Search for the cell housing the specified text and yield its [x, y] center coordinate. 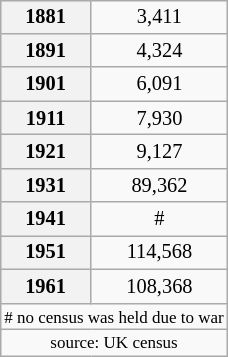
4,324 [160, 51]
6,091 [160, 84]
9,127 [160, 152]
1901 [46, 84]
114,568 [160, 253]
1891 [46, 51]
1911 [46, 118]
1921 [46, 152]
1931 [46, 185]
source: UK census [114, 342]
1951 [46, 253]
7,930 [160, 118]
89,362 [160, 185]
1941 [46, 219]
3,411 [160, 17]
108,368 [160, 286]
# [160, 219]
1881 [46, 17]
# no census was held due to war [114, 316]
1961 [46, 286]
